For the text-containing cell, return its midpoint in [x, y] coordinate format. 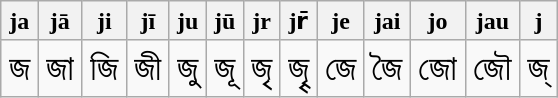
jī [148, 21]
jai [387, 21]
জ [20, 68]
jr [262, 21]
ji [104, 21]
j [538, 21]
জী [148, 68]
je [340, 21]
jā [60, 21]
জা [60, 68]
জে [340, 68]
জৈ [387, 68]
jū [224, 21]
jr̄ [298, 21]
জৄ [298, 68]
জ্ [538, 68]
jau [492, 21]
জো [438, 68]
জৌ [492, 68]
jo [438, 21]
জৃ [262, 68]
জূ [224, 68]
ja [20, 21]
জু [188, 68]
জি [104, 68]
ju [188, 21]
